Extract the (x, y) coordinate from the center of the cell holding the provided text.  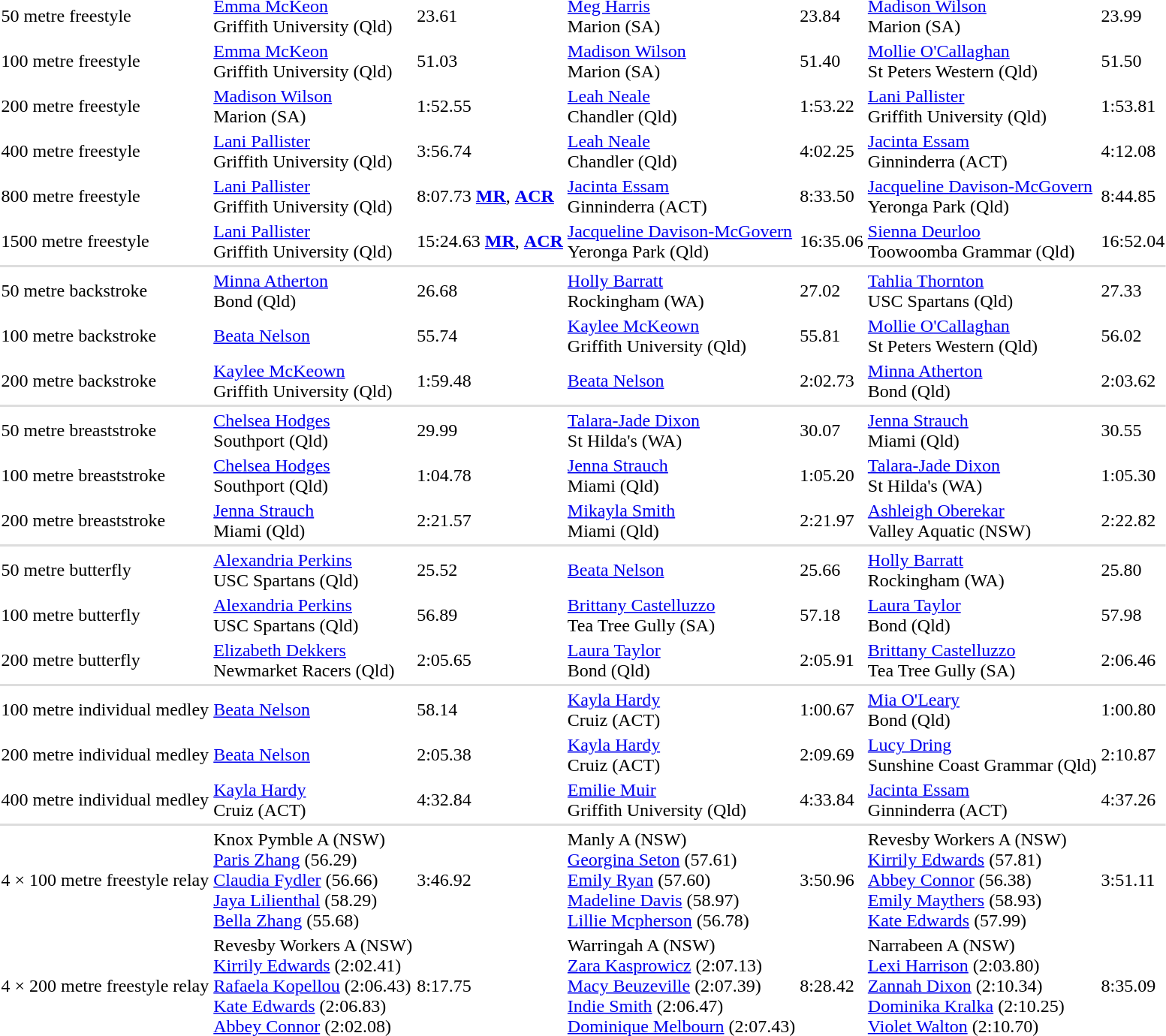
Mikayla Smith Miami (Qld) (681, 521)
8:07.73 MR, ACR (490, 197)
1:05.30 (1133, 476)
30.07 (832, 431)
8:33.50 (832, 197)
25.52 (490, 571)
100 metre breaststroke (105, 476)
30.55 (1133, 431)
4:33.84 (832, 800)
4:37.26 (1133, 800)
2:02.73 (832, 381)
Emilie Muir Griffith University (Qld) (681, 800)
51.03 (490, 62)
50 metre breaststroke (105, 431)
Mia O'Leary Bond (Qld) (982, 710)
1:53.22 (832, 107)
27.33 (1133, 291)
400 metre freestyle (105, 152)
51.40 (832, 62)
16:52.04 (1133, 242)
100 metre backstroke (105, 336)
55.74 (490, 336)
2:21.97 (832, 521)
2:05.91 (832, 661)
51.50 (1133, 62)
1:53.81 (1133, 107)
4:02.25 (832, 152)
50 metre butterfly (105, 571)
400 metre individual medley (105, 800)
1:04.78 (490, 476)
4 × 100 metre freestyle relay (105, 880)
56.02 (1133, 336)
57.18 (832, 616)
200 metre freestyle (105, 107)
200 metre butterfly (105, 661)
2:10.87 (1133, 755)
Sienna Deurloo Toowoomba Grammar (Qld) (982, 242)
100 metre butterfly (105, 616)
2:09.69 (832, 755)
200 metre breaststroke (105, 521)
58.14 (490, 710)
27.02 (832, 291)
1:59.48 (490, 381)
1500 metre freestyle (105, 242)
Ashleigh Oberekar Valley Aquatic (NSW) (982, 521)
57.98 (1133, 616)
1:00.80 (1133, 710)
56.89 (490, 616)
8:44.85 (1133, 197)
Revesby Workers A (NSW) Kirrily Edwards (57.81) Abbey Connor (56.38) Emily Maythers (58.93) Kate Edwards (57.99) (982, 880)
25.66 (832, 571)
50 metre backstroke (105, 291)
2:21.57 (490, 521)
4:32.84 (490, 800)
2:05.65 (490, 661)
3:56.74 (490, 152)
Knox Pymble A (NSW) Paris Zhang (56.29) Claudia Fydler (56.66) Jaya Lilienthal (58.29) Bella Zhang (55.68) (313, 880)
200 metre backstroke (105, 381)
2:06.46 (1133, 661)
16:35.06 (832, 242)
3:46.92 (490, 880)
800 metre freestyle (105, 197)
Manly A (NSW) Georgina Seton (57.61) Emily Ryan (57.60) Madeline Davis (58.97) Lillie Mcpherson (56.78) (681, 880)
Elizabeth Dekkers Newmarket Racers (Qld) (313, 661)
200 metre individual medley (105, 755)
2:22.82 (1133, 521)
1:52.55 (490, 107)
Emma McKeon Griffith University (Qld) (313, 62)
26.68 (490, 291)
3:51.11 (1133, 880)
2:03.62 (1133, 381)
Lucy Dring Sunshine Coast Grammar (Qld) (982, 755)
29.99 (490, 431)
3:50.96 (832, 880)
1:00.67 (832, 710)
100 metre freestyle (105, 62)
25.80 (1133, 571)
15:24.63 MR, ACR (490, 242)
4:12.08 (1133, 152)
Tahlia Thornton USC Spartans (Qld) (982, 291)
1:05.20 (832, 476)
55.81 (832, 336)
2:05.38 (490, 755)
100 metre individual medley (105, 710)
